Provide the (X, Y) coordinate of the cell's center where the given text is located.  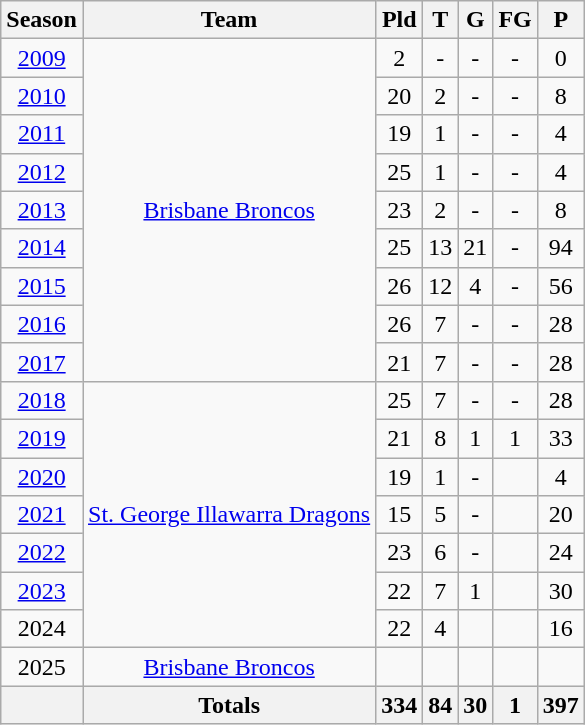
2020 (42, 477)
13 (440, 248)
G (476, 20)
24 (560, 553)
2019 (42, 438)
2009 (42, 58)
Team (228, 20)
2012 (42, 172)
FG (515, 20)
2014 (42, 248)
2010 (42, 96)
T (440, 20)
2025 (42, 667)
2011 (42, 134)
2016 (42, 324)
0 (560, 58)
84 (440, 705)
15 (400, 515)
94 (560, 248)
2023 (42, 591)
56 (560, 286)
P (560, 20)
2022 (42, 553)
6 (440, 553)
2021 (42, 515)
334 (400, 705)
St. George Illawarra Dragons (228, 514)
2017 (42, 362)
Totals (228, 705)
5 (440, 515)
16 (560, 629)
12 (440, 286)
2018 (42, 400)
Season (42, 20)
2013 (42, 210)
2024 (42, 629)
397 (560, 705)
33 (560, 438)
2015 (42, 286)
Pld (400, 20)
